Output the (x, y) coordinate of the center of the cell containing the given text.  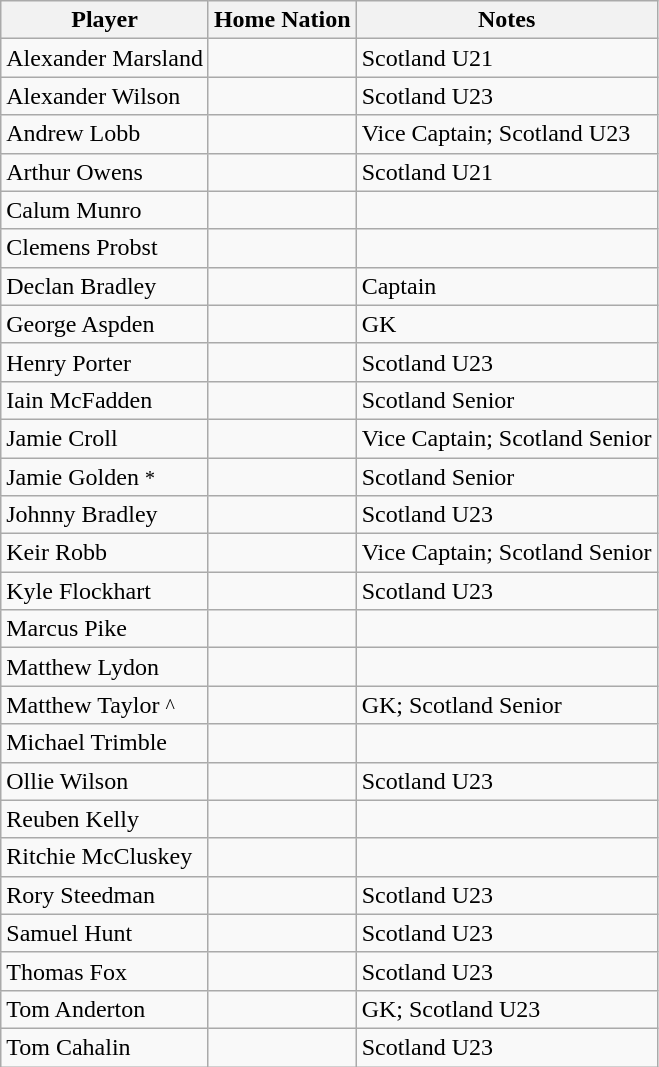
Thomas Fox (105, 971)
Rory Steedman (105, 895)
Declan Bradley (105, 286)
Reuben Kelly (105, 819)
Player (105, 20)
Keir Robb (105, 553)
Home Nation (282, 20)
Calum Munro (105, 210)
Ritchie McCluskey (105, 857)
Alexander Marsland (105, 58)
George Aspden (105, 324)
Iain McFadden (105, 400)
Tom Cahalin (105, 1047)
Captain (506, 286)
Matthew Taylor ^ (105, 705)
Alexander Wilson (105, 96)
Andrew Lobb (105, 134)
Michael Trimble (105, 743)
Jamie Golden * (105, 477)
Johnny Bradley (105, 515)
Henry Porter (105, 362)
Vice Captain; Scotland U23 (506, 134)
Matthew Lydon (105, 667)
GK (506, 324)
GK; Scotland Senior (506, 705)
Tom Anderton (105, 1009)
Ollie Wilson (105, 781)
Notes (506, 20)
GK; Scotland U23 (506, 1009)
Samuel Hunt (105, 933)
Clemens Probst (105, 248)
Kyle Flockhart (105, 591)
Arthur Owens (105, 172)
Marcus Pike (105, 629)
Jamie Croll (105, 438)
